Return the (x, y) coordinate for the center point of the cell that contains the specified text.  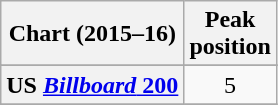
5 (230, 85)
Peak position (230, 34)
Chart (2015–16) (92, 34)
US Billboard 200 (92, 85)
